For the text-containing cell, return its midpoint in (X, Y) coordinate format. 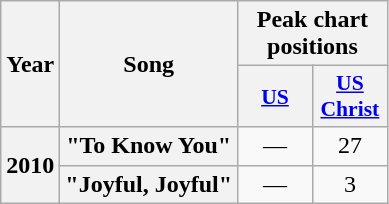
US Christ (350, 96)
US (276, 96)
Song (149, 64)
27 (350, 146)
Peak chart positions (313, 34)
Year (30, 64)
"Joyful, Joyful" (149, 184)
3 (350, 184)
"To Know You" (149, 146)
2010 (30, 165)
